Identify which cell holds the provided text, then report its (X, Y) central coordinate. 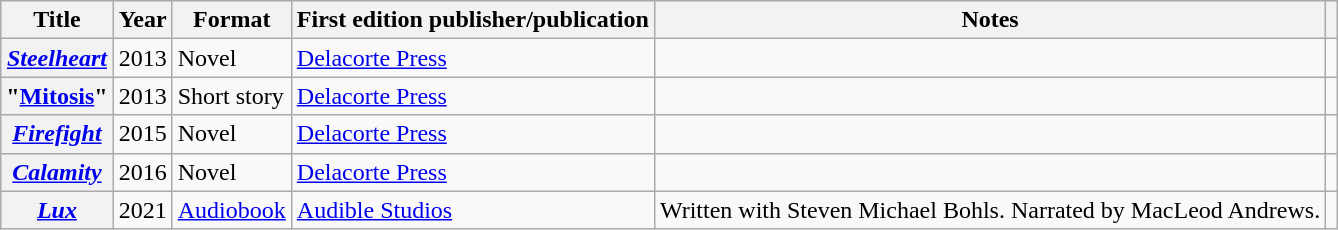
Audiobook (232, 210)
First edition publisher/publication (472, 20)
Firefight (57, 134)
Steelheart (57, 58)
2021 (142, 210)
Title (57, 20)
2016 (142, 172)
"Mitosis" (57, 96)
Lux (57, 210)
Format (232, 20)
2015 (142, 134)
Year (142, 20)
Audible Studios (472, 210)
Calamity (57, 172)
Short story (232, 96)
Notes (990, 20)
Written with Steven Michael Bohls. Narrated by MacLeod Andrews. (990, 210)
